Extract the [x, y] coordinate from the center of the cell holding the provided text.  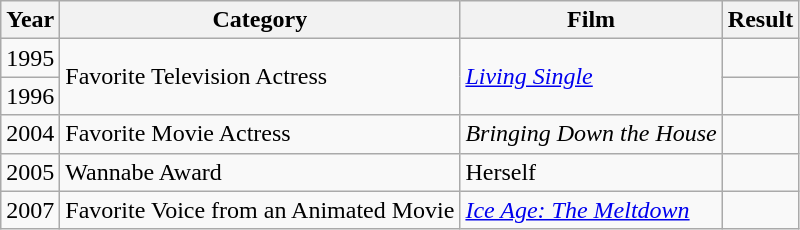
2004 [30, 134]
Favorite Voice from an Animated Movie [260, 210]
Ice Age: The Meltdown [591, 210]
Film [591, 20]
2005 [30, 172]
Result [760, 20]
Favorite Television Actress [260, 77]
Year [30, 20]
Herself [591, 172]
1996 [30, 96]
Living Single [591, 77]
Wannabe Award [260, 172]
Favorite Movie Actress [260, 134]
2007 [30, 210]
Bringing Down the House [591, 134]
1995 [30, 58]
Category [260, 20]
